Return the (x, y) coordinate for the center point of the cell that contains the specified text.  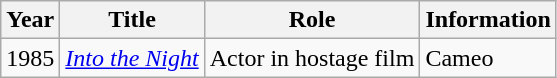
Role (312, 20)
Actor in hostage film (312, 58)
1985 (30, 58)
Title (132, 20)
Into the Night (132, 58)
Information (488, 20)
Year (30, 20)
Cameo (488, 58)
